From the cell containing the given text, extract its center point as (x, y) coordinate. 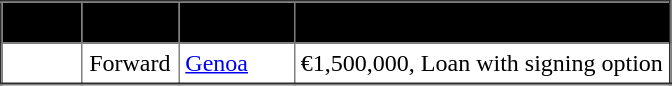
Details (482, 22)
Forward (130, 64)
€1,500,000, Loan with signing option (482, 64)
Position (130, 22)
Player (42, 22)
Genoa (237, 64)
New Club (237, 22)
